Find where the given text appears and provide that cell's center as [X, Y] coordinate. 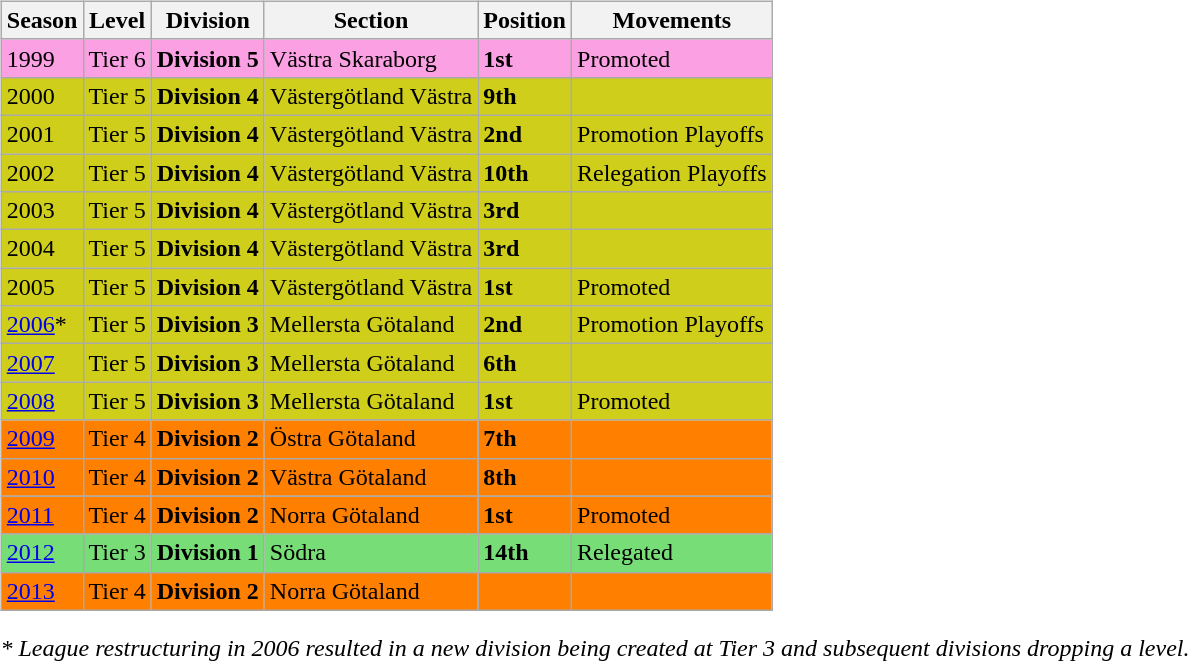
1999 [42, 58]
14th [525, 553]
2004 [42, 249]
2006* [42, 325]
Level [117, 20]
10th [525, 173]
2007 [42, 363]
Västra Götaland [370, 477]
Division 5 [208, 58]
2012 [42, 553]
Division [208, 20]
2008 [42, 401]
7th [525, 439]
Division 1 [208, 553]
6th [525, 363]
2009 [42, 439]
Relegation Playoffs [672, 173]
Section [370, 20]
Position [525, 20]
2000 [42, 96]
2005 [42, 287]
Tier 3 [117, 553]
Västra Skaraborg [370, 58]
Season [42, 20]
Relegated [672, 553]
2011 [42, 515]
Östra Götaland [370, 439]
2002 [42, 173]
8th [525, 477]
2010 [42, 477]
Tier 6 [117, 58]
Södra [370, 553]
2001 [42, 134]
Movements [672, 20]
2013 [42, 591]
9th [525, 96]
2003 [42, 211]
